Capture the cell that displays the provided text and extract its (x, y) central coordinate. 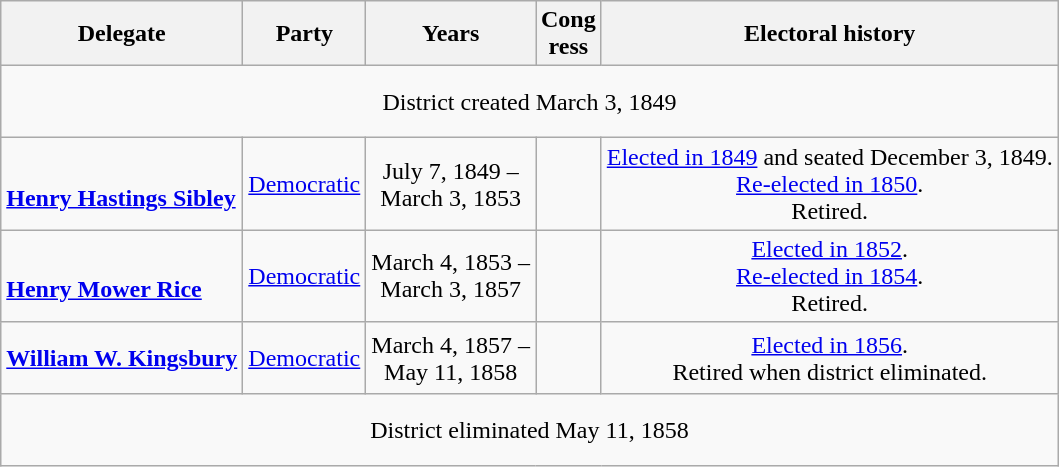
Elected in 1849 and seated December 3, 1849.Re-elected in 1850.Retired. (830, 184)
Party (304, 34)
March 4, 1853 –March 3, 1857 (451, 276)
March 4, 1857 –May 11, 1858 (451, 358)
July 7, 1849 –March 3, 1853 (451, 184)
District eliminated May 11, 1858 (530, 430)
Electoral history (830, 34)
Years (451, 34)
Delegate (122, 34)
Elected in 1856.Retired when district eliminated. (830, 358)
District created March 3, 1849 (530, 102)
Henry Hastings Sibley (122, 184)
Congress (569, 34)
Elected in 1852.Re-elected in 1854.Retired. (830, 276)
Henry Mower Rice (122, 276)
William W. Kingsbury (122, 358)
